Search for the cell housing the specified text and yield its (X, Y) center coordinate. 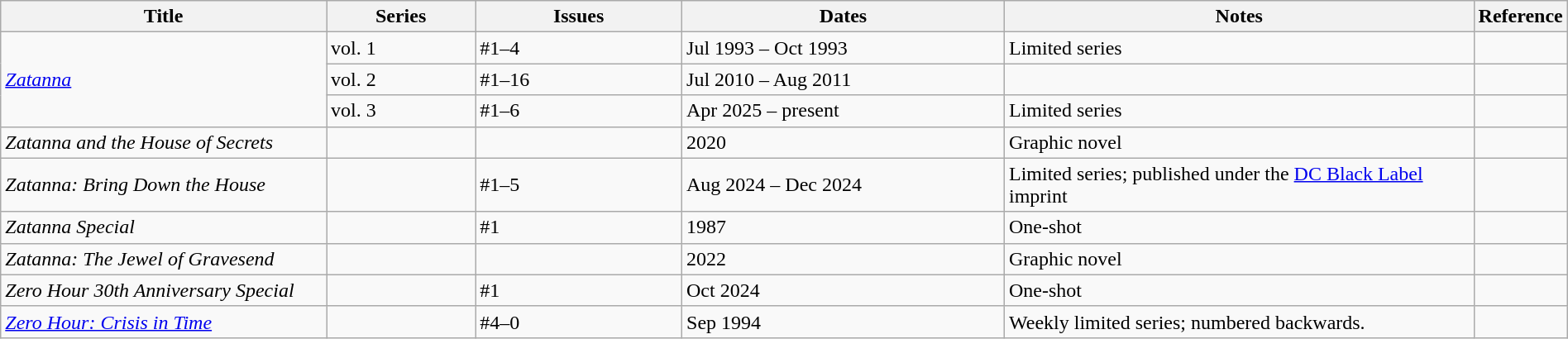
Title (164, 17)
vol. 3 (401, 111)
#1–4 (579, 48)
Oct 2024 (844, 290)
#1–6 (579, 111)
#1–5 (579, 185)
Zatanna Special (164, 227)
Apr 2025 – present (844, 111)
Aug 2024 – Dec 2024 (844, 185)
Series (401, 17)
vol. 2 (401, 79)
2020 (844, 142)
Jul 2010 – Aug 2011 (844, 79)
1987 (844, 227)
Dates (844, 17)
Zero Hour 30th Anniversary Special (164, 290)
Zatanna: Bring Down the House (164, 185)
Notes (1239, 17)
Reference (1520, 17)
Issues (579, 17)
Limited series; published under the DC Black Label imprint (1239, 185)
Zero Hour: Crisis in Time (164, 322)
2022 (844, 259)
vol. 1 (401, 48)
#4–0 (579, 322)
#1–16 (579, 79)
Weekly limited series; numbered backwards. (1239, 322)
Zatanna (164, 79)
Zatanna: The Jewel of Gravesend (164, 259)
Zatanna and the House of Secrets (164, 142)
Sep 1994 (844, 322)
Jul 1993 – Oct 1993 (844, 48)
